Search for the cell housing the specified text and yield its [x, y] center coordinate. 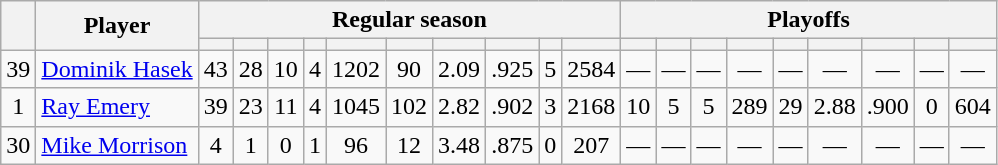
3 [550, 107]
2.88 [834, 107]
Playoffs [809, 20]
.875 [512, 145]
.900 [888, 107]
2584 [592, 69]
.902 [512, 107]
12 [410, 145]
1202 [356, 69]
30 [18, 145]
.925 [512, 69]
207 [592, 145]
1045 [356, 107]
23 [250, 107]
2.82 [460, 107]
43 [216, 69]
28 [250, 69]
289 [750, 107]
102 [410, 107]
2.09 [460, 69]
3.48 [460, 145]
Ray Emery [117, 107]
Regular season [410, 20]
2168 [592, 107]
604 [972, 107]
90 [410, 69]
96 [356, 145]
11 [286, 107]
Dominik Hasek [117, 69]
Mike Morrison [117, 145]
Player [117, 26]
29 [790, 107]
